Capture the cell that displays the provided text and extract its [X, Y] central coordinate. 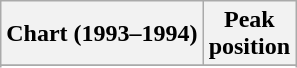
Chart (1993–1994) [102, 34]
Peakposition [249, 34]
